Output the (X, Y) coordinate of the center of the cell containing the given text.  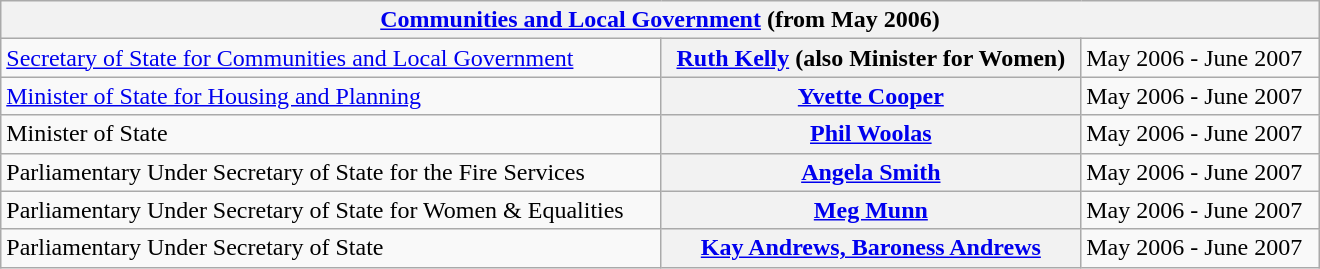
Minister of State for Housing and Planning (331, 96)
Secretary of State for Communities and Local Government (331, 58)
Kay Andrews, Baroness Andrews (871, 248)
Yvette Cooper (871, 96)
Angela Smith (871, 172)
Parliamentary Under Secretary of State (331, 248)
Minister of State (331, 134)
Ruth Kelly (also Minister for Women) (871, 58)
Parliamentary Under Secretary of State for the Fire Services (331, 172)
Parliamentary Under Secretary of State for Women & Equalities (331, 210)
Meg Munn (871, 210)
Phil Woolas (871, 134)
Communities and Local Government (from May 2006) (660, 20)
